Capture the cell that displays the provided text and extract its [x, y] central coordinate. 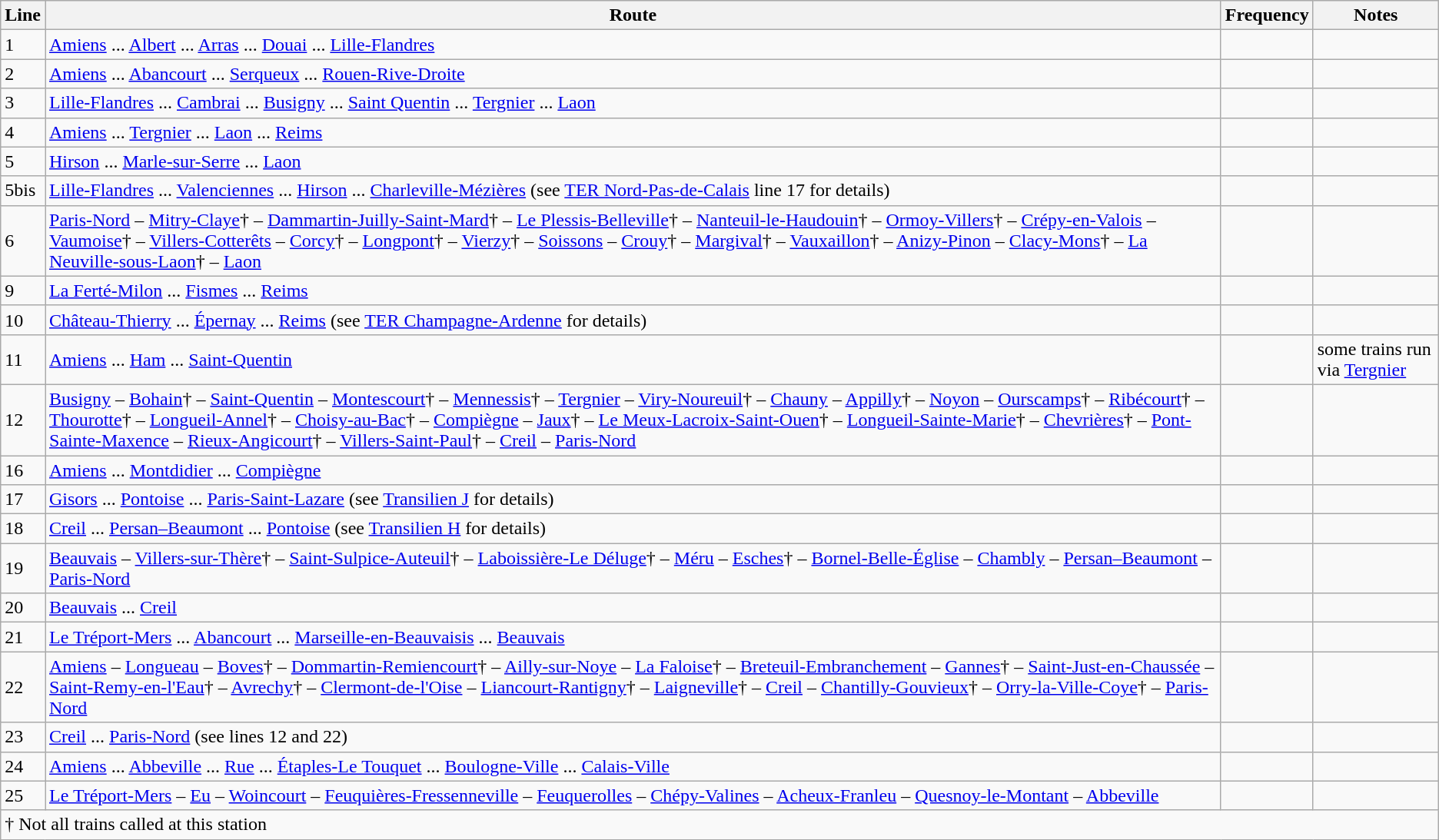
Notes [1376, 15]
La Ferté-Milon ... Fismes ... Reims [633, 291]
Route [633, 15]
25 [23, 795]
12 [23, 420]
Amiens ... Ham ... Saint-Quentin [633, 360]
Le Tréport-Mers – Eu – Woincourt – Feuquières-Fressenneville – Feuquerolles – Chépy-Valines – Acheux-Franleu – Quesnoy-le-Montant – Abbeville [633, 795]
5bis [23, 191]
Château-Thierry ... Épernay ... Reims (see TER Champagne-Ardenne for details) [633, 320]
Creil ... Persan–Beaumont ... Pontoise (see Transilien H for details) [633, 529]
1 [23, 45]
some trains run via Tergnier [1376, 360]
Amiens ... Montdidier ... Compiègne [633, 470]
Creil ... Paris-Nord (see lines 12 and 22) [633, 737]
Hirson ... Marle-sur-Serre ... Laon [633, 161]
4 [23, 132]
Amiens ... Tergnier ... Laon ... Reims [633, 132]
23 [23, 737]
20 [23, 608]
Lille-Flandres ... Valenciennes ... Hirson ... Charleville-Mézières (see TER Nord-Pas-de-Calais line 17 for details) [633, 191]
Frequency [1267, 15]
6 [23, 241]
9 [23, 291]
Amiens ... Albert ... Arras ... Douai ... Lille-Flandres [633, 45]
22 [23, 687]
Amiens ... Abbeville ... Rue ... Étaples-Le Touquet ... Boulogne-Ville ... Calais-Ville [633, 766]
Lille-Flandres ... Cambrai ... Busigny ... Saint Quentin ... Tergnier ... Laon [633, 103]
16 [23, 470]
18 [23, 529]
Gisors ... Pontoise ... Paris-Saint-Lazare (see Transilien J for details) [633, 500]
21 [23, 637]
2 [23, 74]
† Not all trains called at this station [719, 825]
10 [23, 320]
24 [23, 766]
Beauvais ... Creil [633, 608]
Le Tréport-Mers ... Abancourt ... Marseille-en-Beauvaisis ... Beauvais [633, 637]
Line [23, 15]
Amiens ... Abancourt ... Serqueux ... Rouen-Rive-Droite [633, 74]
3 [23, 103]
19 [23, 569]
5 [23, 161]
17 [23, 500]
11 [23, 360]
